Determine the [X, Y] coordinate at the center of the cell enclosing the given text.  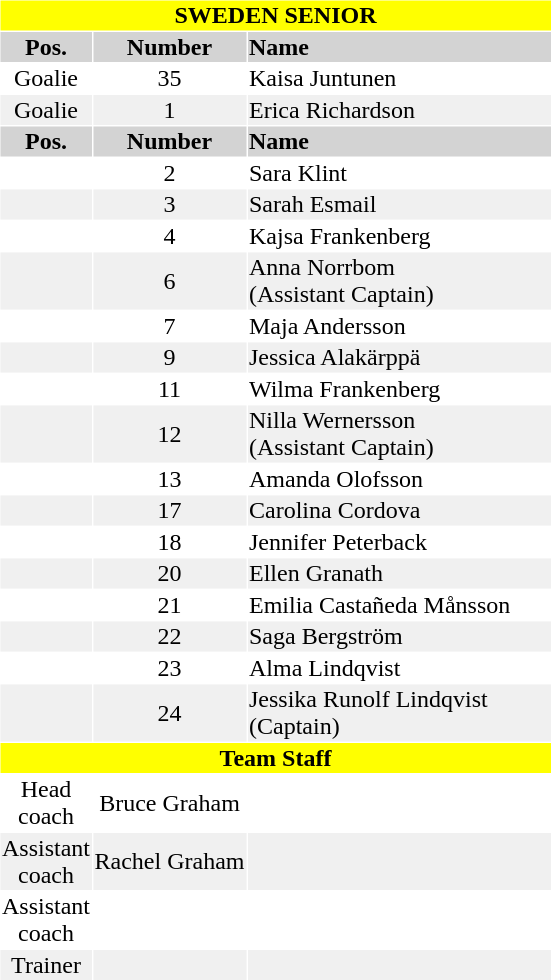
Carolina Cordova [400, 511]
24 [170, 712]
Sarah Esmail [400, 205]
Amanda Olofsson [400, 479]
Wilma Frankenberg [400, 389]
Kaisa Juntunen [400, 79]
Kajsa Frankenberg [400, 236]
Alma Lindqvist [400, 668]
Saga Bergström [400, 637]
Jessika Runolf Lindqvist(Captain) [400, 712]
22 [170, 637]
Rachel Graham [170, 862]
Nilla Wernersson(Assistant Captain) [400, 434]
6 [170, 280]
13 [170, 479]
Emilia Castañeda Månsson [400, 605]
Erica Richardson [400, 110]
4 [170, 236]
11 [170, 389]
20 [170, 573]
Jessica Alakärppä [400, 357]
Anna Norrbom(Assistant Captain) [400, 280]
23 [170, 668]
Sara Klint [400, 173]
Maja Andersson [400, 326]
18 [170, 542]
Head coach [46, 802]
SWEDEN SENIOR [275, 15]
21 [170, 605]
35 [170, 79]
Trainer [46, 965]
2 [170, 173]
12 [170, 434]
1 [170, 110]
Ellen Granath [400, 573]
Team Staff [275, 758]
Bruce Graham [170, 802]
17 [170, 511]
Jennifer Peterback [400, 542]
7 [170, 326]
3 [170, 205]
9 [170, 357]
